Scan for the cell matching the given text and deliver its (X, Y) coordinate at center. 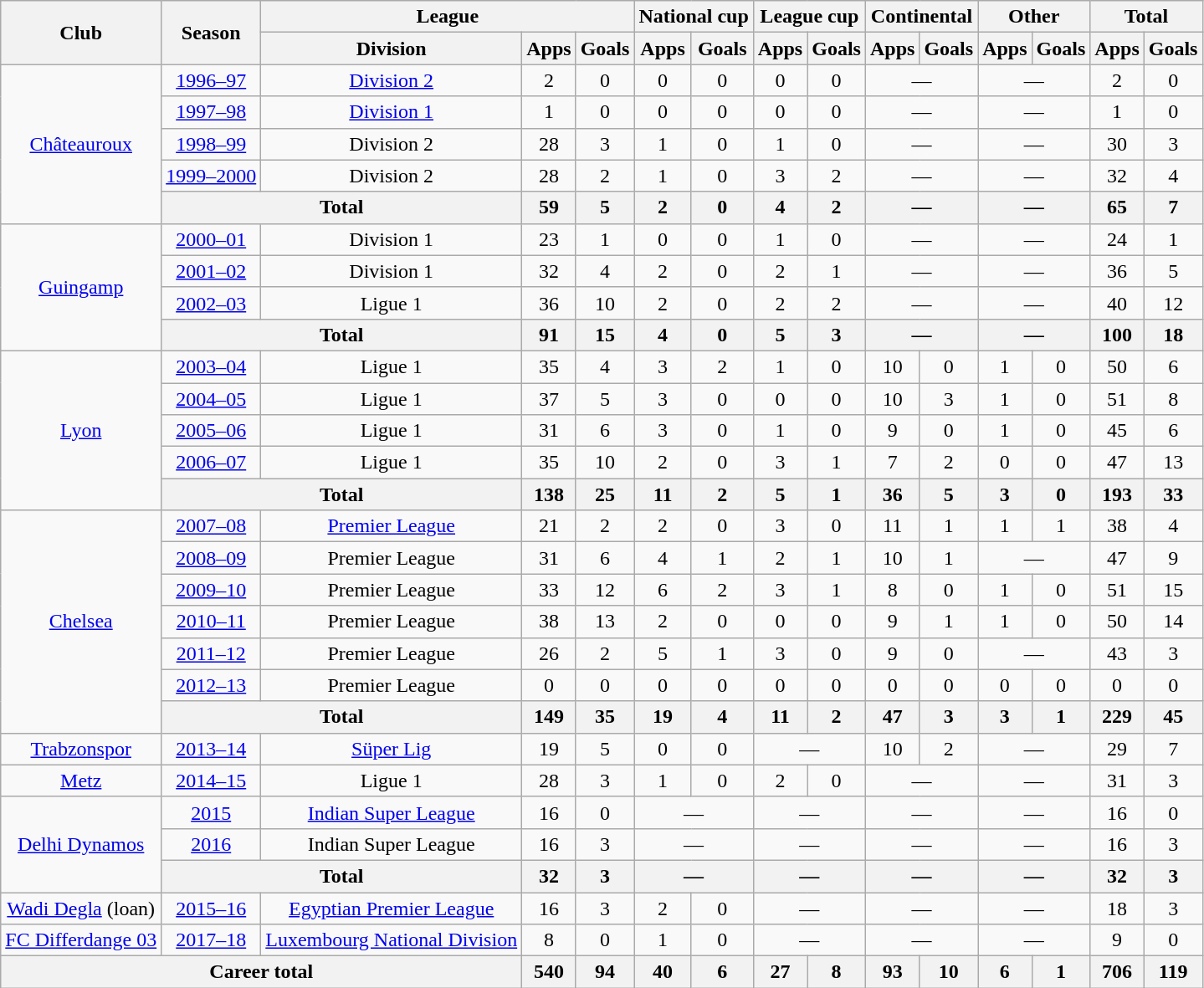
2008–09 (211, 558)
119 (1173, 972)
29 (1117, 749)
93 (892, 972)
1999–2000 (211, 176)
League (448, 17)
100 (1117, 335)
2005–06 (211, 431)
138 (549, 494)
2000–01 (211, 239)
2013–14 (211, 749)
59 (549, 207)
14 (1173, 622)
2001–02 (211, 271)
24 (1117, 239)
229 (1117, 717)
Delhi Dynamos (81, 844)
2017–18 (211, 940)
2007–08 (211, 526)
Luxembourg National Division (392, 940)
2002–03 (211, 303)
Career total (261, 972)
25 (605, 494)
2012–13 (211, 685)
21 (549, 526)
Guingamp (81, 287)
2009–10 (211, 590)
Châteauroux (81, 144)
65 (1117, 207)
193 (1117, 494)
706 (1117, 972)
Lyon (81, 430)
2011–12 (211, 653)
2010–11 (211, 622)
540 (549, 972)
League cup (809, 17)
FC Differdange 03 (81, 940)
91 (549, 335)
30 (1117, 144)
2006–07 (211, 463)
26 (549, 653)
Chelsea (81, 622)
Continental (921, 17)
Egyptian Premier League (392, 908)
1998–99 (211, 144)
2014–15 (211, 781)
Other (1034, 17)
23 (549, 239)
1997–98 (211, 112)
37 (549, 399)
Trabzonspor (81, 749)
Club (81, 33)
94 (605, 972)
Season (211, 33)
43 (1117, 653)
149 (549, 717)
Süper Lig (392, 749)
2016 (211, 844)
Wadi Degla (loan) (81, 908)
2003–04 (211, 366)
Metz (81, 781)
2015 (211, 812)
2004–05 (211, 399)
1996–97 (211, 80)
Division (392, 49)
27 (780, 972)
National cup (694, 17)
2015–16 (211, 908)
